Return the (x, y) coordinate for the center point of the cell that contains the specified text.  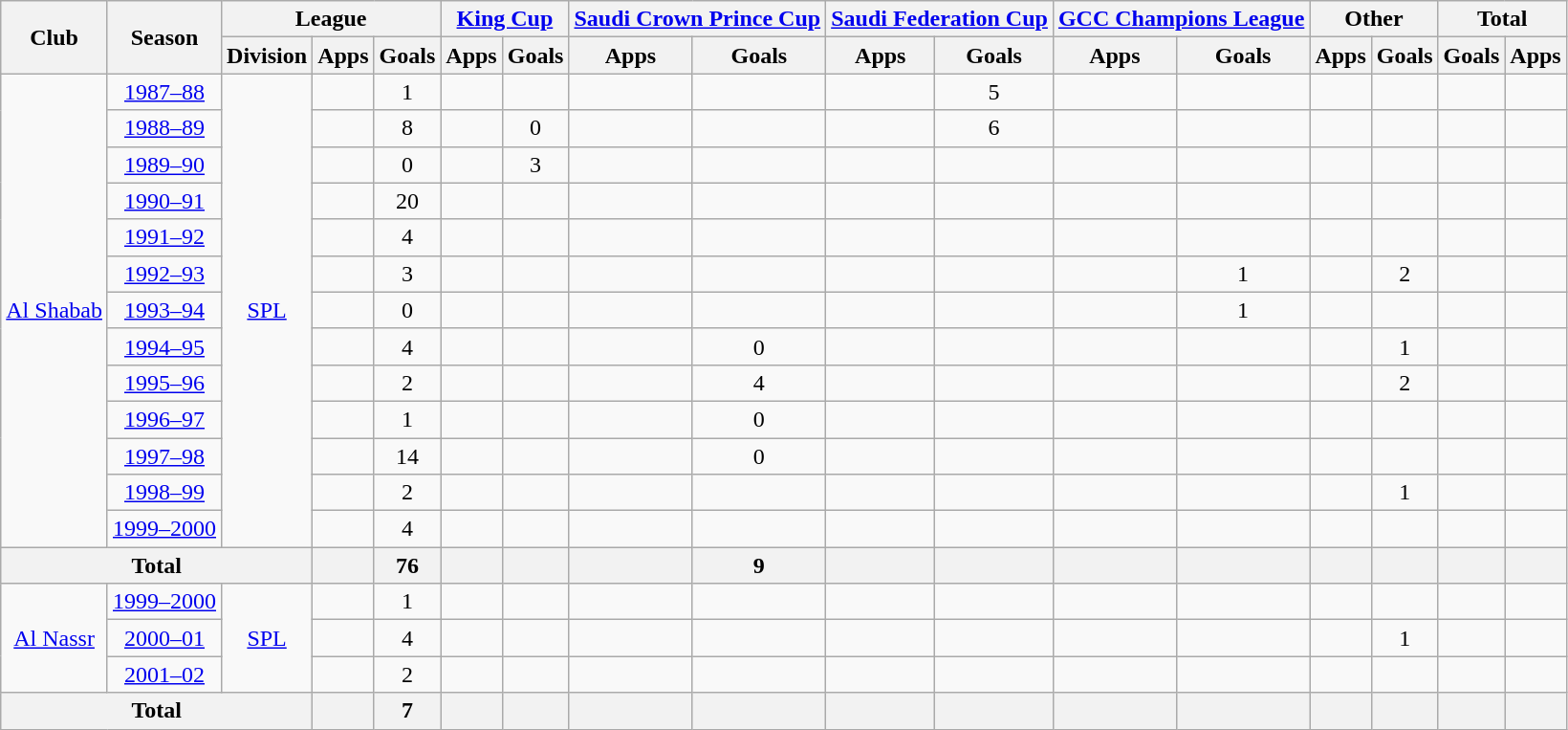
1994–95 (164, 346)
1987–88 (164, 92)
1989–90 (164, 165)
76 (407, 565)
1992–93 (164, 274)
1998–99 (164, 493)
1988–89 (164, 128)
Saudi Crown Prince Cup (698, 19)
14 (407, 456)
6 (994, 128)
Saudi Federation Cup (940, 19)
Al Nassr (54, 638)
1990–91 (164, 201)
League (331, 19)
GCC Champions League (1181, 19)
1991–92 (164, 237)
Other (1374, 19)
1997–98 (164, 456)
Al Shabab (54, 310)
5 (994, 92)
7 (407, 711)
20 (407, 201)
1996–97 (164, 419)
King Cup (505, 19)
Club (54, 37)
1993–94 (164, 310)
Season (164, 37)
Division (268, 55)
1995–96 (164, 383)
2000–01 (164, 638)
2001–02 (164, 675)
9 (759, 565)
8 (407, 128)
